Locate the cell with the specified text and output its [x, y] center coordinate. 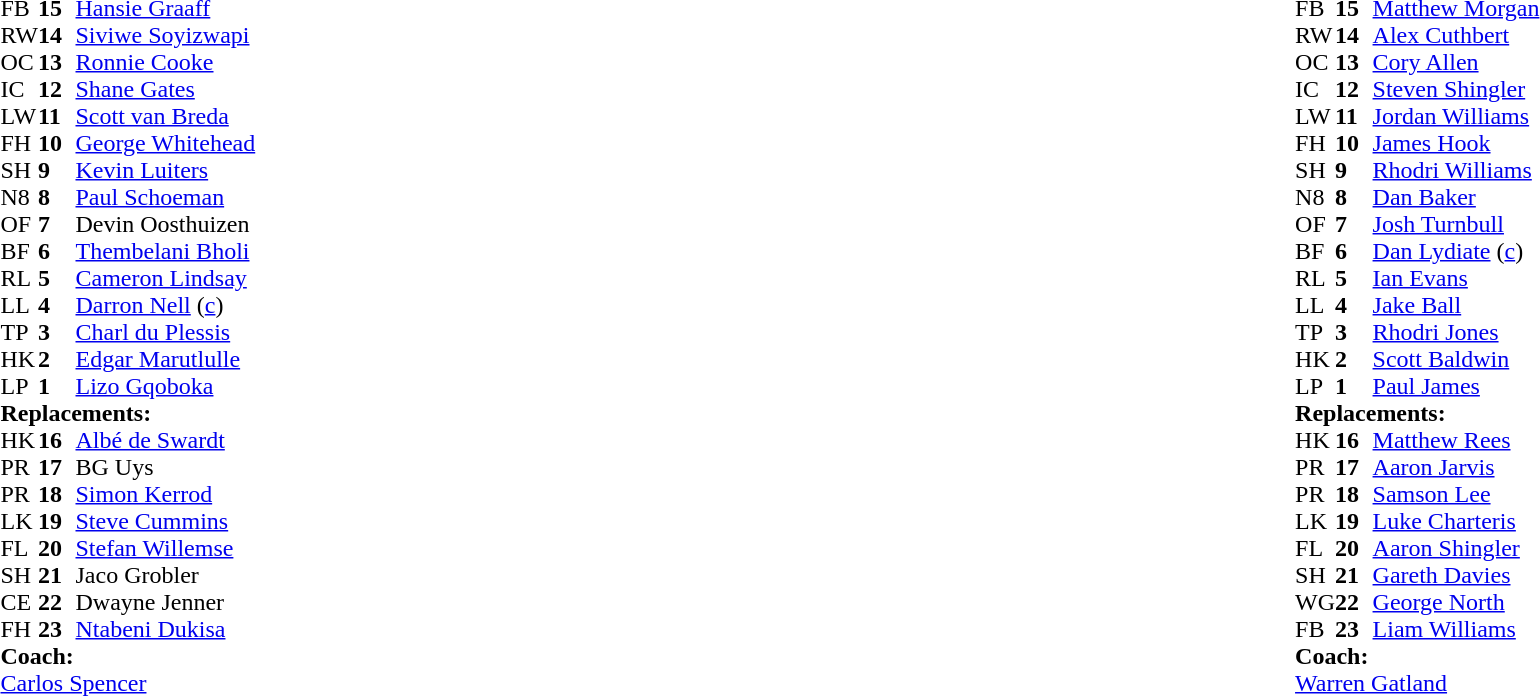
Devin Oosthuizen [166, 224]
Dwayne Jenner [166, 602]
James Hook [1456, 144]
Charl du Plessis [166, 332]
Luke Charteris [1456, 522]
Aaron Jarvis [1456, 468]
Lizo Gqoboka [166, 386]
CE [19, 602]
Shane Gates [166, 90]
Darron Nell (c) [166, 306]
Ian Evans [1456, 278]
Scott van Breda [166, 116]
Edgar Marutlulle [166, 360]
Steve Cummins [166, 522]
BG Uys [166, 468]
Dan Baker [1456, 198]
Stefan Willemse [166, 548]
Rhodri Jones [1456, 332]
Scott Baldwin [1456, 360]
Ntabeni Dukisa [166, 630]
Thembelani Bholi [166, 252]
George North [1456, 602]
Liam Williams [1456, 630]
George Whitehead [166, 144]
Albé de Swardt [166, 440]
Jake Ball [1456, 306]
Dan Lydiate (c) [1456, 252]
Samson Lee [1456, 494]
Paul Schoeman [166, 198]
Jordan Williams [1456, 116]
FB [1315, 630]
Cory Allen [1456, 62]
Siviwe Soyizwapi [166, 36]
Josh Turnbull [1456, 224]
Matthew Rees [1456, 440]
Paul James [1456, 386]
Gareth Davies [1456, 576]
Alex Cuthbert [1456, 36]
Ronnie Cooke [166, 62]
Jaco Grobler [166, 576]
WG [1315, 602]
Rhodri Williams [1456, 170]
Simon Kerrod [166, 494]
Kevin Luiters [166, 170]
Cameron Lindsay [166, 278]
Steven Shingler [1456, 90]
Aaron Shingler [1456, 548]
